Search for the cell housing the specified text and yield its [x, y] center coordinate. 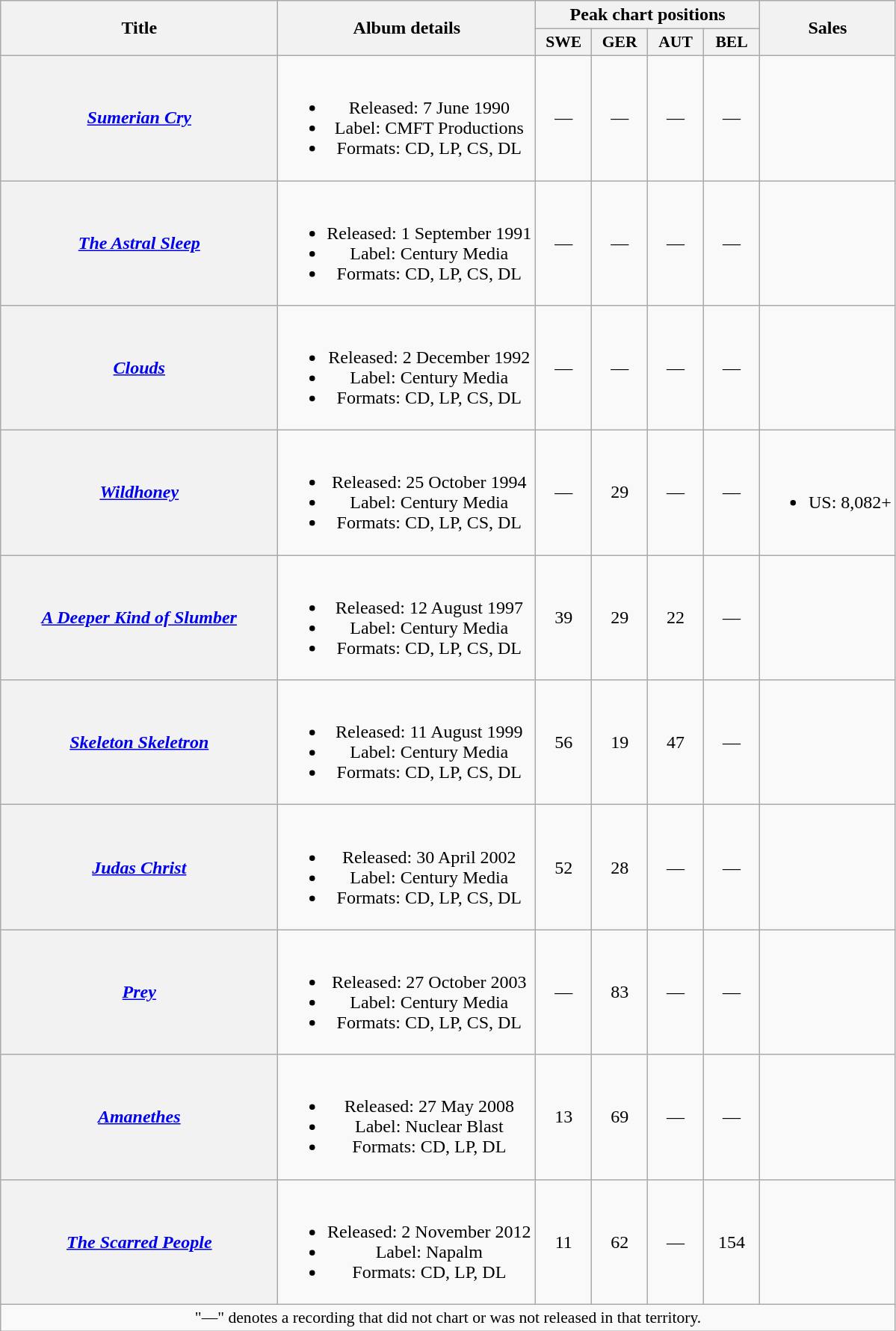
A Deeper Kind of Slumber [139, 617]
Released: 11 August 1999Label: Century MediaFormats: CD, LP, CS, DL [407, 743]
69 [620, 1117]
Title [139, 28]
Prey [139, 992]
Sales [827, 28]
Wildhoney [139, 493]
52 [563, 867]
Skeleton Skeletron [139, 743]
Released: 12 August 1997Label: Century MediaFormats: CD, LP, CS, DL [407, 617]
"—" denotes a recording that did not chart or was not released in that territory. [448, 1318]
Album details [407, 28]
SWE [563, 43]
Released: 27 May 2008Label: Nuclear BlastFormats: CD, LP, DL [407, 1117]
Sumerian Cry [139, 118]
Judas Christ [139, 867]
The Scarred People [139, 1242]
Released: 27 October 2003Label: Century MediaFormats: CD, LP, CS, DL [407, 992]
Amanethes [139, 1117]
Clouds [139, 368]
US: 8,082+ [827, 493]
56 [563, 743]
28 [620, 867]
22 [676, 617]
13 [563, 1117]
11 [563, 1242]
BEL [732, 43]
39 [563, 617]
Released: 30 April 2002Label: Century MediaFormats: CD, LP, CS, DL [407, 867]
83 [620, 992]
Peak chart positions [648, 15]
62 [620, 1242]
AUT [676, 43]
Released: 2 December 1992Label: Century MediaFormats: CD, LP, CS, DL [407, 368]
GER [620, 43]
19 [620, 743]
Released: 25 October 1994Label: Century MediaFormats: CD, LP, CS, DL [407, 493]
47 [676, 743]
The Astral Sleep [139, 244]
154 [732, 1242]
Released: 1 September 1991Label: Century MediaFormats: CD, LP, CS, DL [407, 244]
Released: 2 November 2012Label: NapalmFormats: CD, LP, DL [407, 1242]
Released: 7 June 1990Label: CMFT ProductionsFormats: CD, LP, CS, DL [407, 118]
